From the cell containing the given text, extract its center point as (X, Y) coordinate. 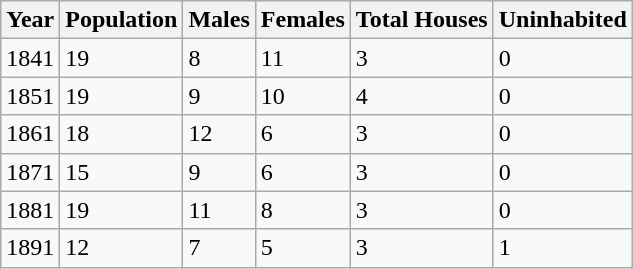
1881 (30, 210)
5 (302, 248)
18 (122, 134)
Uninhabited (562, 20)
Males (219, 20)
1 (562, 248)
Total Houses (422, 20)
1861 (30, 134)
Population (122, 20)
4 (422, 96)
1851 (30, 96)
1871 (30, 172)
15 (122, 172)
10 (302, 96)
Females (302, 20)
7 (219, 248)
1841 (30, 58)
1891 (30, 248)
Year (30, 20)
